Determine the [X, Y] coordinate at the center of the cell enclosing the given text.  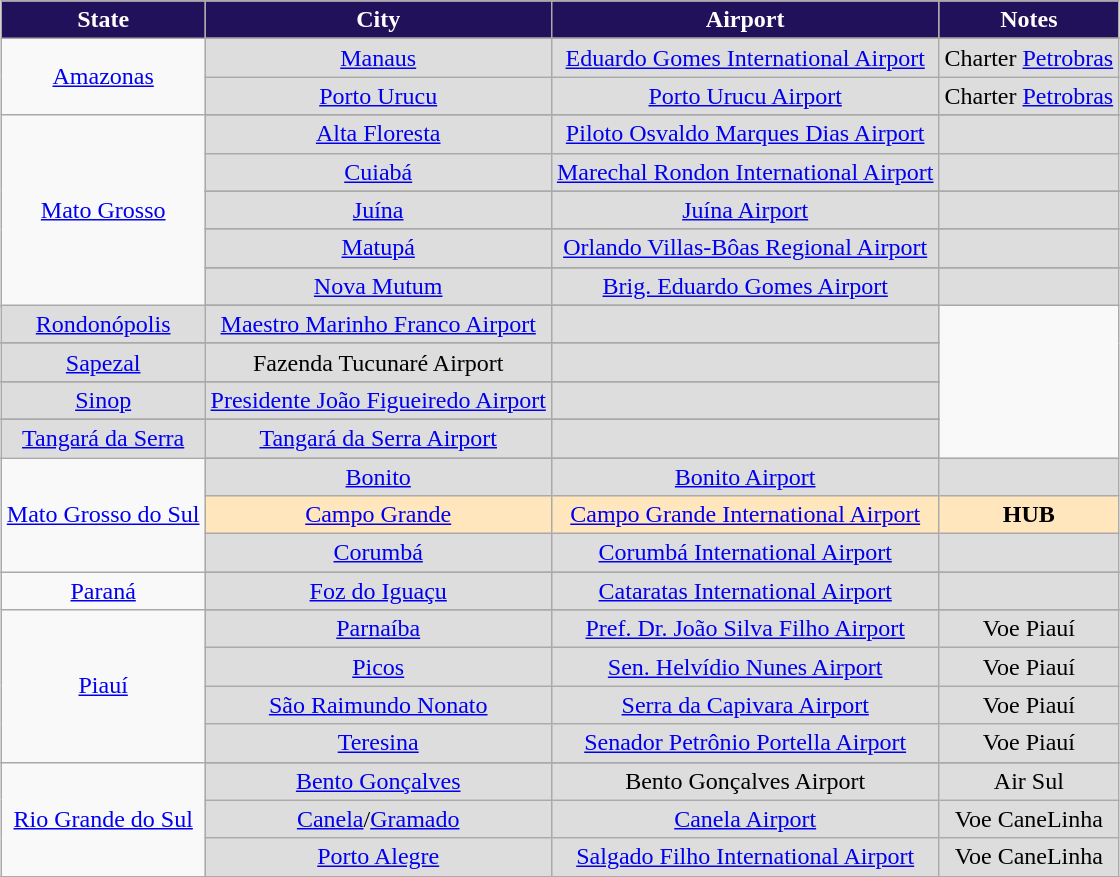
Teresina [378, 743]
Canela Airport [745, 819]
Orlando Villas-Bôas Regional Airport [745, 248]
Serra da Capivara Airport [745, 705]
City [378, 20]
Paraná [103, 591]
Juína [378, 210]
Porto Urucu Airport [745, 96]
Corumbá [378, 553]
Piauí [103, 686]
Brig. Eduardo Gomes Airport [745, 286]
Canela/Gramado [378, 819]
Rio Grande do Sul [103, 819]
HUB [1029, 515]
Bento Gonçalves [378, 781]
Notes [1029, 20]
Airport [745, 20]
Mato Grosso [103, 210]
Parnaíba [378, 629]
Cuiabá [378, 172]
Sen. Helvídio Nunes Airport [745, 667]
Porto Urucu [378, 96]
Sapezal [103, 362]
Alta Floresta [378, 134]
Tangará da Serra Airport [378, 438]
Manaus [378, 58]
Cataratas International Airport [745, 591]
Juína Airport [745, 210]
Matupá [378, 248]
Salgado Filho International Airport [745, 857]
Presidente João Figueiredo Airport [378, 400]
Fazenda Tucunaré Airport [378, 362]
Piloto Osvaldo Marques Dias Airport [745, 134]
Air Sul [1029, 781]
São Raimundo Nonato [378, 705]
Senador Petrônio Portella Airport [745, 743]
Marechal Rondon International Airport [745, 172]
Eduardo Gomes International Airport [745, 58]
Amazonas [103, 77]
Corumbá International Airport [745, 553]
Campo Grande [378, 515]
Bonito Airport [745, 477]
Pref. Dr. João Silva Filho Airport [745, 629]
State [103, 20]
Mato Grosso do Sul [103, 515]
Bento Gonçalves Airport [745, 781]
Tangará da Serra [103, 438]
Bonito [378, 477]
Maestro Marinho Franco Airport [378, 324]
Campo Grande International Airport [745, 515]
Picos [378, 667]
Sinop [103, 400]
Porto Alegre [378, 857]
Rondonópolis [103, 324]
Foz do Iguaçu [378, 591]
Nova Mutum [378, 286]
